Capture the cell that displays the provided text and extract its (X, Y) central coordinate. 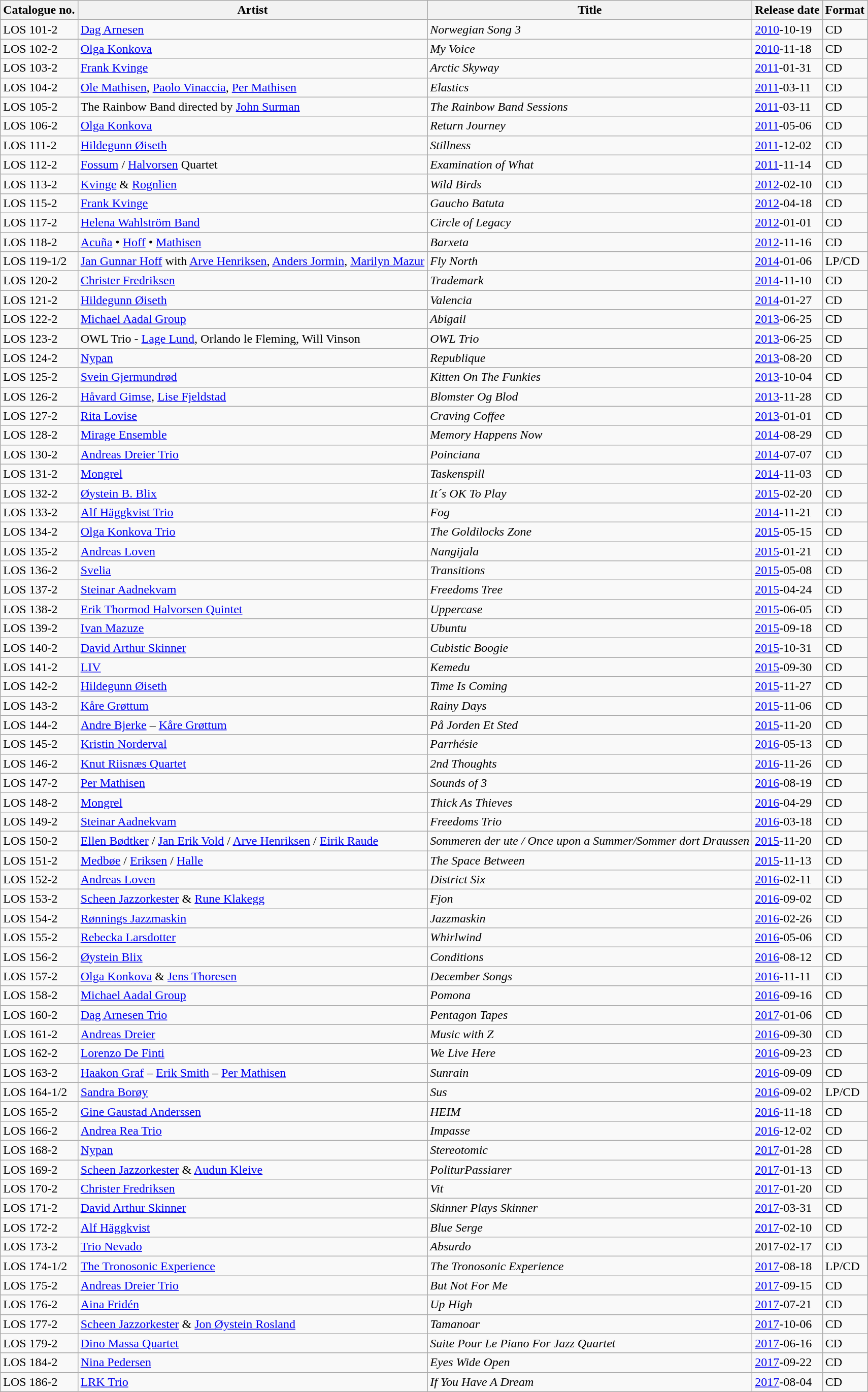
Tamanoar (590, 1324)
2016-09-23 (787, 1053)
Haakon Graf – Erik Smith – Per Mathisen (253, 1073)
LOS 165-2 (39, 1111)
Dino Massa Quartet (253, 1343)
2016-09-16 (787, 996)
Examination of What (590, 164)
Cubistic Boogie (590, 648)
Jazzmaskin (590, 918)
Trio Nevado (253, 1247)
2nd Thoughts (590, 764)
2016-03-18 (787, 821)
Håvard Gimse, Lise Fjeldstad (253, 396)
Abigail (590, 319)
2015-05-15 (787, 532)
LOS 118-2 (39, 242)
LOS 174-1/2 (39, 1266)
2016-05-13 (787, 744)
2017-02-17 (787, 1247)
Nina Pedersen (253, 1363)
LOS 133-2 (39, 512)
2017-10-06 (787, 1324)
Freedoms Tree (590, 590)
It´s OK To Play (590, 493)
LOS 151-2 (39, 860)
Øystein B. Blix (253, 493)
LOS 176-2 (39, 1305)
2010-11-18 (787, 49)
LOS 136-2 (39, 571)
LOS 123-2 (39, 339)
Ole Mathisen, Paolo Vinaccia, Per Mathisen (253, 87)
LOS 152-2 (39, 880)
LOS 126-2 (39, 396)
LOS 169-2 (39, 1169)
2017-06-16 (787, 1343)
LOS 127-2 (39, 416)
LOS 144-2 (39, 725)
LOS 154-2 (39, 918)
Rebecka Larsdotter (253, 938)
2017-08-04 (787, 1382)
Øystein Blix (253, 957)
LOS 186-2 (39, 1382)
Absurdo (590, 1247)
2016-04-29 (787, 802)
Dag Arnesen (253, 29)
Format (845, 10)
LOS 166-2 (39, 1131)
2016-02-26 (787, 918)
Ivan Mazuze (253, 628)
Blue Serge (590, 1228)
Scheen Jazzorkester & Jon Øystein Rosland (253, 1324)
Craving Coffee (590, 416)
Wild Birds (590, 184)
LOS 128-2 (39, 435)
LOS 146-2 (39, 764)
LOS 106-2 (39, 126)
LOS 184-2 (39, 1363)
På Jorden Et Sted (590, 725)
Per Mathisen (253, 783)
2016-11-18 (787, 1111)
2017-07-21 (787, 1305)
LOS 147-2 (39, 783)
Title (590, 10)
LOS 138-2 (39, 609)
LOS 158-2 (39, 996)
LOS 172-2 (39, 1228)
2011-05-06 (787, 126)
LOS 175-2 (39, 1285)
2015-11-27 (787, 686)
2017-01-28 (787, 1150)
Blomster Og Blod (590, 396)
LOS 139-2 (39, 628)
LOS 122-2 (39, 319)
Fjon (590, 899)
2015-06-05 (787, 609)
Taskenspill (590, 474)
2017-08-18 (787, 1266)
LOS 157-2 (39, 976)
LOS 112-2 (39, 164)
LOS 179-2 (39, 1343)
2012-01-01 (787, 222)
LIV (253, 667)
2015-04-24 (787, 590)
Return Journey (590, 126)
2017-01-13 (787, 1169)
Suite Pour Le Piano For Jazz Quartet (590, 1343)
Lorenzo De Finti (253, 1053)
The Space Between (590, 860)
Trademark (590, 281)
HEIM (590, 1111)
2017-01-20 (787, 1189)
Jan Gunnar Hoff with Arve Henriksen, Anders Jormin, Marilyn Mazur (253, 261)
Scheen Jazzorkester & Audun Kleive (253, 1169)
Ellen Bødtker / Jan Erik Vold / Arve Henriksen / Eirik Raude (253, 841)
Gine Gaustad Anderssen (253, 1111)
Sandra Borøy (253, 1092)
Valencia (590, 300)
LOS 132-2 (39, 493)
Whirlwind (590, 938)
LOS 143-2 (39, 706)
LOS 115-2 (39, 203)
LOS 164-1/2 (39, 1092)
2010-10-19 (787, 29)
Kåre Grøttum (253, 706)
If You Have A Dream (590, 1382)
2017-01-06 (787, 1015)
Erik Thormod Halvorsen Quintet (253, 609)
Medbøe / Eriksen / Halle (253, 860)
Poinciana (590, 454)
LOS 170-2 (39, 1189)
2014-08-29 (787, 435)
Republique (590, 358)
2017-03-31 (787, 1208)
2013-08-20 (787, 358)
Alf Häggkvist Trio (253, 512)
Andrea Rea Trio (253, 1131)
2017-09-15 (787, 1285)
LOS 148-2 (39, 802)
Acuña • Hoff • Mathisen (253, 242)
Svelia (253, 571)
LOS 111-2 (39, 145)
Stillness (590, 145)
Elastics (590, 87)
2013-11-28 (787, 396)
LOS 130-2 (39, 454)
Catalogue no. (39, 10)
LOS 101-2 (39, 29)
Fog (590, 512)
2012-04-18 (787, 203)
LOS 142-2 (39, 686)
Vit (590, 1189)
Thick As Thieves (590, 802)
LOS 168-2 (39, 1150)
2015-09-30 (787, 667)
Alf Häggkvist (253, 1228)
LOS 149-2 (39, 821)
Memory Happens Now (590, 435)
LOS 163-2 (39, 1073)
Andre Bjerke – Kåre Grøttum (253, 725)
LOS 160-2 (39, 1015)
2017-09-22 (787, 1363)
The Rainbow Band Sessions (590, 107)
LOS 104-2 (39, 87)
LOS 140-2 (39, 648)
PoliturPassiarer (590, 1169)
Mirage Ensemble (253, 435)
Ubuntu (590, 628)
Sunrain (590, 1073)
LOS 177-2 (39, 1324)
LOS 161-2 (39, 1034)
The Rainbow Band directed by John Surman (253, 107)
Artist (253, 10)
Gaucho Batuta (590, 203)
2014-11-21 (787, 512)
2016-09-30 (787, 1034)
LOS 141-2 (39, 667)
2015-10-31 (787, 648)
2016-05-06 (787, 938)
Skinner Plays Skinner (590, 1208)
LRK Trio (253, 1382)
LOS 173-2 (39, 1247)
2011-01-31 (787, 68)
Olga Konkova & Jens Thoresen (253, 976)
LOS 131-2 (39, 474)
LOS 134-2 (39, 532)
Sounds of 3 (590, 783)
Nangijala (590, 551)
Stereotomic (590, 1150)
LOS 103-2 (39, 68)
OWL Trio - Lage Lund, Orlando le Fleming, Will Vinson (253, 339)
We Live Here (590, 1053)
Kitten On The Funkies (590, 377)
LOS 162-2 (39, 1053)
Pomona (590, 996)
LOS 119-1/2 (39, 261)
Arctic Skyway (590, 68)
Rønnings Jazzmaskin (253, 918)
LOS 155-2 (39, 938)
Impasse (590, 1131)
LOS 137-2 (39, 590)
2016-11-11 (787, 976)
Time Is Coming (590, 686)
LOS 125-2 (39, 377)
LOS 124-2 (39, 358)
Aina Fridén (253, 1305)
LOS 102-2 (39, 49)
2016-08-12 (787, 957)
LOS 135-2 (39, 551)
December Songs (590, 976)
2012-11-16 (787, 242)
Eyes Wide Open (590, 1363)
LOS 150-2 (39, 841)
Sus (590, 1092)
2011-12-02 (787, 145)
Up High (590, 1305)
LOS 117-2 (39, 222)
2016-11-26 (787, 764)
LOS 105-2 (39, 107)
LOS 156-2 (39, 957)
Rita Lovise (253, 416)
2016-09-09 (787, 1073)
Svein Gjermundrød (253, 377)
Knut Riisnæs Quartet (253, 764)
Andreas Dreier (253, 1034)
Kemedu (590, 667)
Fossum / Halvorsen Quartet (253, 164)
2015-11-13 (787, 860)
LOS 171-2 (39, 1208)
Barxeta (590, 242)
Release date (787, 10)
2014-01-27 (787, 300)
Helena Wahlström Band (253, 222)
Transitions (590, 571)
2015-11-06 (787, 706)
District Six (590, 880)
2016-12-02 (787, 1131)
2014-01-06 (787, 261)
2011-11-14 (787, 164)
2014-11-10 (787, 281)
Kristin Norderval (253, 744)
Pentagon Tapes (590, 1015)
Circle of Legacy (590, 222)
Music with Z (590, 1034)
2015-01-21 (787, 551)
Freedoms Trio (590, 821)
LOS 120-2 (39, 281)
2014-11-03 (787, 474)
Norwegian Song 3 (590, 29)
2013-10-04 (787, 377)
But Not For Me (590, 1285)
2012-02-10 (787, 184)
2014-07-07 (787, 454)
LOS 145-2 (39, 744)
2016-02-11 (787, 880)
Conditions (590, 957)
LOS 153-2 (39, 899)
Uppercase (590, 609)
Parrhésie (590, 744)
Rainy Days (590, 706)
2015-05-08 (787, 571)
Olga Konkova Trio (253, 532)
2015-09-18 (787, 628)
The Goldilocks Zone (590, 532)
Dag Arnesen Trio (253, 1015)
2017-02-10 (787, 1228)
OWL Trio (590, 339)
My Voice (590, 49)
2016-08-19 (787, 783)
LOS 121-2 (39, 300)
Kvinge & Rognlien (253, 184)
Fly North (590, 261)
LOS 113-2 (39, 184)
2013-01-01 (787, 416)
Sommeren der ute / Once upon a Summer/Sommer dort Draussen (590, 841)
2015-02-20 (787, 493)
Scheen Jazzorkester & Rune Klakegg (253, 899)
